Return [X, Y] of the center of cell containing provided text 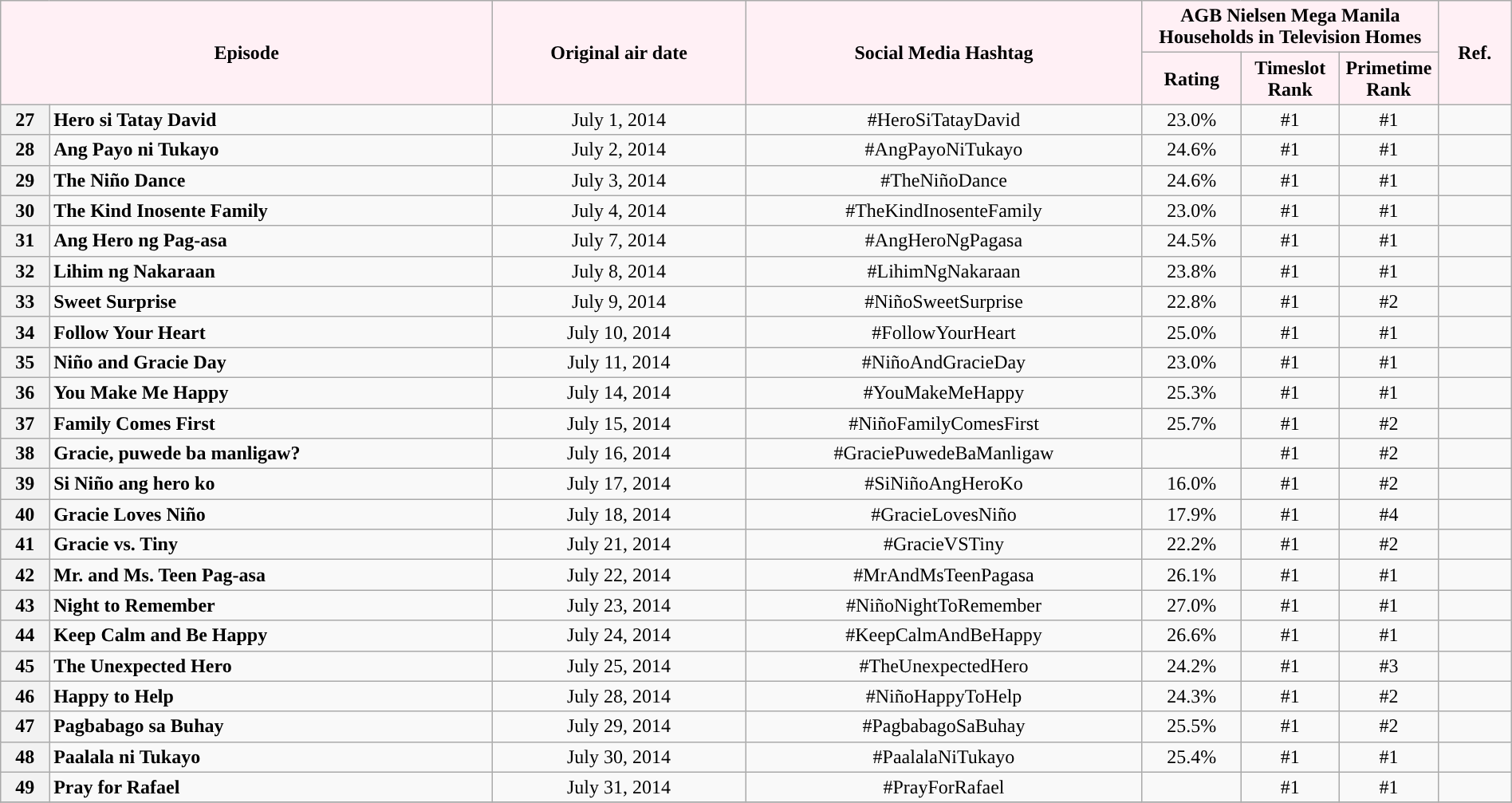
Night to Remember [271, 605]
17.9% [1191, 514]
#TheKindInosenteFamily [943, 211]
#NiñoSweetSurprise [943, 301]
Happy to Help [271, 696]
24.2% [1191, 666]
The Kind Inosente Family [271, 211]
40 [26, 514]
July 21, 2014 [619, 545]
Gracie Loves Niño [271, 514]
29 [26, 180]
43 [26, 605]
25.0% [1191, 332]
Ang Payo ni Tukayo [271, 150]
#TheNiñoDance [943, 180]
July 4, 2014 [619, 211]
July 17, 2014 [619, 484]
July 10, 2014 [619, 332]
July 7, 2014 [619, 241]
26.1% [1191, 575]
#GracieLovesNiño [943, 514]
#3 [1389, 666]
Gracie, puwede ba manligaw? [271, 454]
#PaalalaNiTukayo [943, 757]
July 30, 2014 [619, 757]
#HeroSiTatayDavid [943, 120]
#GracieVSTiny [943, 545]
#FollowYourHeart [943, 332]
You Make Me Happy [271, 392]
Ang Hero ng Pag-asa [271, 241]
July 25, 2014 [619, 666]
July 15, 2014 [619, 423]
July 1, 2014 [619, 120]
July 9, 2014 [619, 301]
Hero si Tatay David [271, 120]
July 11, 2014 [619, 362]
Pray for Rafael [271, 787]
Family Comes First [271, 423]
Follow Your Heart [271, 332]
#SiNiñoAngHeroKo [943, 484]
Niño and Gracie Day [271, 362]
#GraciePuwedeBaManligaw [943, 454]
Pagbabago sa Buhay [271, 726]
39 [26, 484]
22.2% [1191, 545]
July 3, 2014 [619, 180]
Primetime Rank [1389, 78]
27 [26, 120]
Si Niño ang hero ko [271, 484]
The Niño Dance [271, 180]
#NiñoAndGracieDay [943, 362]
36 [26, 392]
July 24, 2014 [619, 636]
44 [26, 636]
45 [26, 666]
26.6% [1191, 636]
30 [26, 211]
The Unexpected Hero [271, 666]
#NiñoFamilyComesFirst [943, 423]
38 [26, 454]
Paalala ni Tukayo [271, 757]
37 [26, 423]
16.0% [1191, 484]
27.0% [1191, 605]
42 [26, 575]
July 14, 2014 [619, 392]
July 8, 2014 [619, 271]
Ref. [1475, 53]
49 [26, 787]
32 [26, 271]
July 22, 2014 [619, 575]
46 [26, 696]
#PagbabagoSaBuhay [943, 726]
#AngHeroNgPagasa [943, 241]
July 31, 2014 [619, 787]
Sweet Surprise [271, 301]
#PrayForRafael [943, 787]
Lihim ng Nakaraan [271, 271]
#MrAndMsTeenPagasa [943, 575]
July 18, 2014 [619, 514]
#NiñoNightToRemember [943, 605]
#TheUnexpectedHero [943, 666]
Mr. and Ms. Teen Pag-asa [271, 575]
34 [26, 332]
July 29, 2014 [619, 726]
24.3% [1191, 696]
Timeslot Rank [1290, 78]
#4 [1389, 514]
#LihimNgNakaraan [943, 271]
July 2, 2014 [619, 150]
47 [26, 726]
25.5% [1191, 726]
#KeepCalmAndBeHappy [943, 636]
23.8% [1191, 271]
July 16, 2014 [619, 454]
Rating [1191, 78]
41 [26, 545]
22.8% [1191, 301]
#AngPayoNiTukayo [943, 150]
48 [26, 757]
AGB Nielsen Mega Manila Households in Television Homes [1290, 27]
33 [26, 301]
July 23, 2014 [619, 605]
Keep Calm and Be Happy [271, 636]
Social Media Hashtag [943, 53]
Episode [247, 53]
Original air date [619, 53]
Gracie vs. Tiny [271, 545]
#NiñoHappyToHelp [943, 696]
28 [26, 150]
25.7% [1191, 423]
24.5% [1191, 241]
25.4% [1191, 757]
31 [26, 241]
#YouMakeMeHappy [943, 392]
July 28, 2014 [619, 696]
25.3% [1191, 392]
35 [26, 362]
